Pinpoint the cell where the given text exists, returning its [x, y] midpoint coordinate. 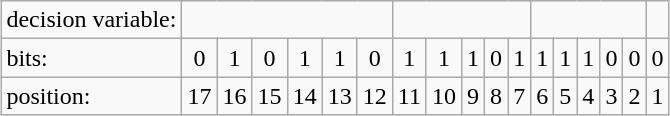
7 [520, 96]
3 [612, 96]
5 [566, 96]
position: [92, 96]
10 [444, 96]
2 [634, 96]
13 [340, 96]
17 [200, 96]
15 [270, 96]
12 [374, 96]
8 [496, 96]
decision variable: [92, 20]
bits: [92, 58]
4 [588, 96]
11 [409, 96]
16 [234, 96]
14 [304, 96]
6 [542, 96]
9 [474, 96]
